Identify which cell holds the provided text, then report its (X, Y) central coordinate. 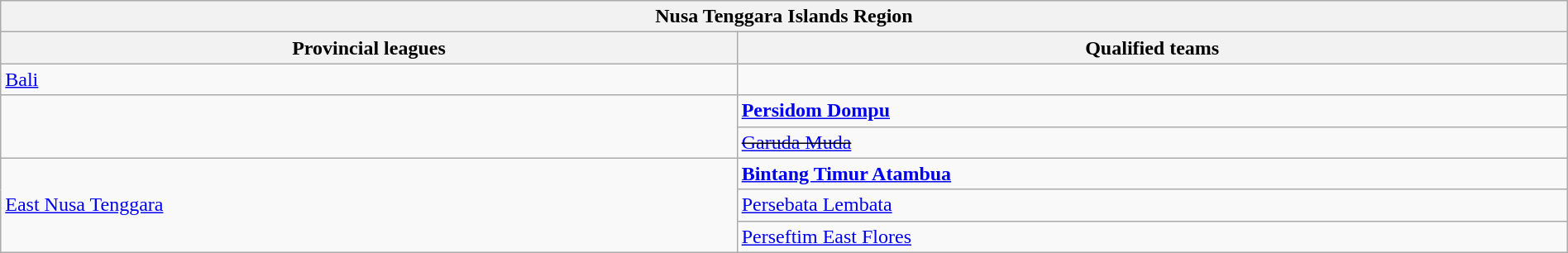
Bintang Timur Atambua (1152, 174)
Garuda Muda (1152, 142)
Qualified teams (1152, 48)
Bali (369, 79)
East Nusa Tenggara (369, 205)
Provincial leagues (369, 48)
Persebata Lembata (1152, 205)
Perseftim East Flores (1152, 236)
Nusa Tenggara Islands Region (784, 17)
Persidom Dompu (1152, 111)
